For the text-containing cell, return its midpoint in [x, y] coordinate format. 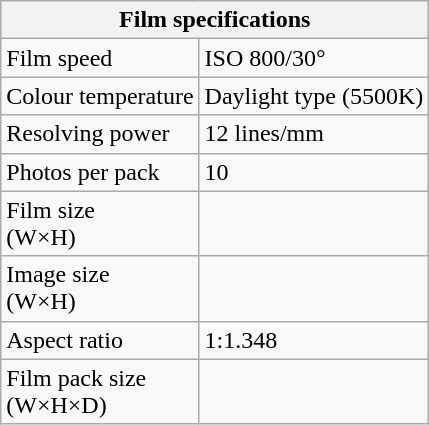
Daylight type (5500K) [314, 96]
12 lines/mm [314, 134]
ISO 800/30° [314, 58]
Aspect ratio [100, 340]
Photos per pack [100, 172]
Resolving power [100, 134]
Film speed [100, 58]
Image size(W×H) [100, 288]
Film specifications [215, 20]
1:1.348 [314, 340]
Colour temperature [100, 96]
Film pack size(W×H×D) [100, 392]
10 [314, 172]
Film size(W×H) [100, 224]
